Detect which cell encompasses the target text, then output its (x, y) center coordinate. 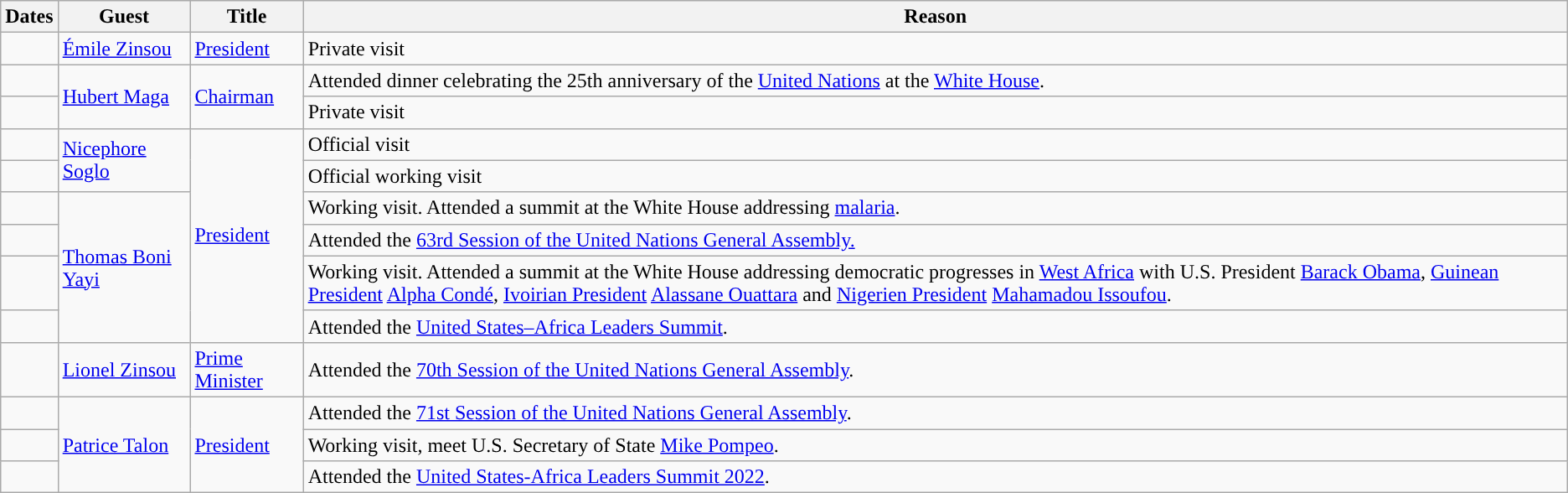
Attended the 63rd Session of the United Nations General Assembly. (935, 240)
Émile Zinsou (124, 49)
Hubert Maga (124, 96)
Patrice Talon (124, 444)
Attended dinner celebrating the 25th anniversary of the United Nations at the White House. (935, 80)
Attended the United States–Africa Leaders Summit. (935, 326)
Attended the United States-Africa Leaders Summit 2022. (935, 477)
Attended the 71st Session of the United Nations General Assembly. (935, 413)
Prime Minister (246, 369)
Reason (935, 17)
Lionel Zinsou (124, 369)
Nicephore Soglo (124, 160)
Guest (124, 17)
Working visit. Attended a summit at the White House addressing malaria. (935, 208)
Dates (29, 17)
Working visit, meet U.S. Secretary of State Mike Pompeo. (935, 445)
Official visit (935, 144)
Official working visit (935, 176)
Attended the 70th Session of the United Nations General Assembly. (935, 369)
Chairman (246, 96)
Title (246, 17)
Thomas Boni Yayi (124, 267)
